Locate the cell with the specified text and output its [x, y] center coordinate. 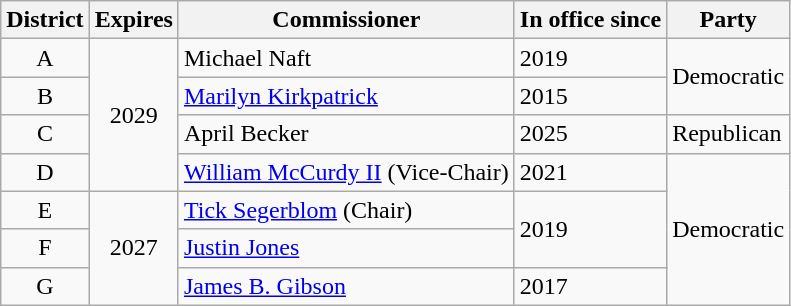
B [45, 96]
Tick Segerblom (Chair) [346, 210]
2029 [134, 115]
Republican [728, 134]
Michael Naft [346, 58]
C [45, 134]
James B. Gibson [346, 286]
April Becker [346, 134]
A [45, 58]
D [45, 172]
2025 [590, 134]
William McCurdy II (Vice-Chair) [346, 172]
F [45, 248]
Marilyn Kirkpatrick [346, 96]
Commissioner [346, 20]
District [45, 20]
E [45, 210]
G [45, 286]
In office since [590, 20]
2027 [134, 248]
Expires [134, 20]
Party [728, 20]
Justin Jones [346, 248]
2015 [590, 96]
2017 [590, 286]
2021 [590, 172]
